Pinpoint the cell where the given text exists, returning its [X, Y] midpoint coordinate. 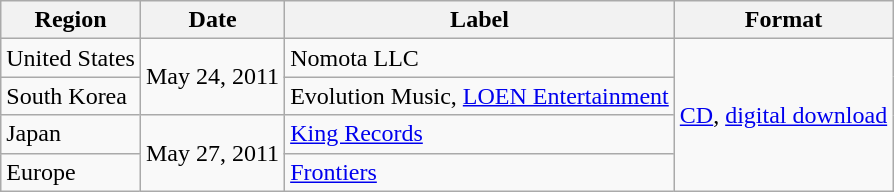
Date [212, 20]
United States [71, 58]
Europe [71, 172]
CD, digital download [783, 115]
Evolution Music, LOEN Entertainment [480, 96]
Region [71, 20]
South Korea [71, 96]
Format [783, 20]
Label [480, 20]
King Records [480, 134]
Frontiers [480, 172]
May 27, 2011 [212, 153]
Japan [71, 134]
Nomota LLC [480, 58]
May 24, 2011 [212, 77]
